Capture the cell that displays the provided text and extract its (x, y) central coordinate. 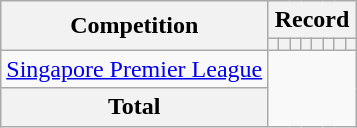
Total (134, 107)
Competition (134, 26)
Singapore Premier League (134, 69)
Record (312, 20)
